Capture the cell that displays the provided text and extract its (x, y) central coordinate. 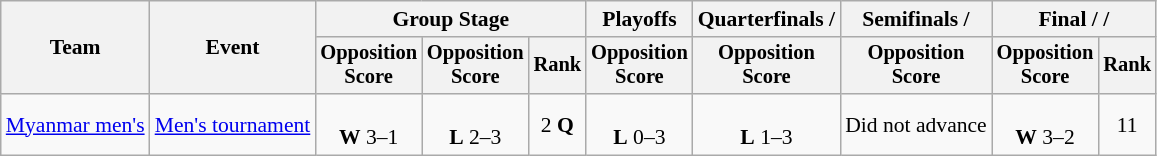
Team (76, 48)
Event (233, 48)
Myanmar men's (76, 124)
Playoffs (640, 19)
W 3–1 (368, 124)
11 (1127, 124)
L 0–3 (640, 124)
Final / / (1074, 19)
W 3–2 (1046, 124)
Men's tournament (233, 124)
Did not advance (916, 124)
Quarterfinals / (766, 19)
Group Stage (450, 19)
L 1–3 (766, 124)
2 Q (558, 124)
L 2–3 (476, 124)
Semifinals / (916, 19)
